Return (X, Y) of the center of cell containing provided text 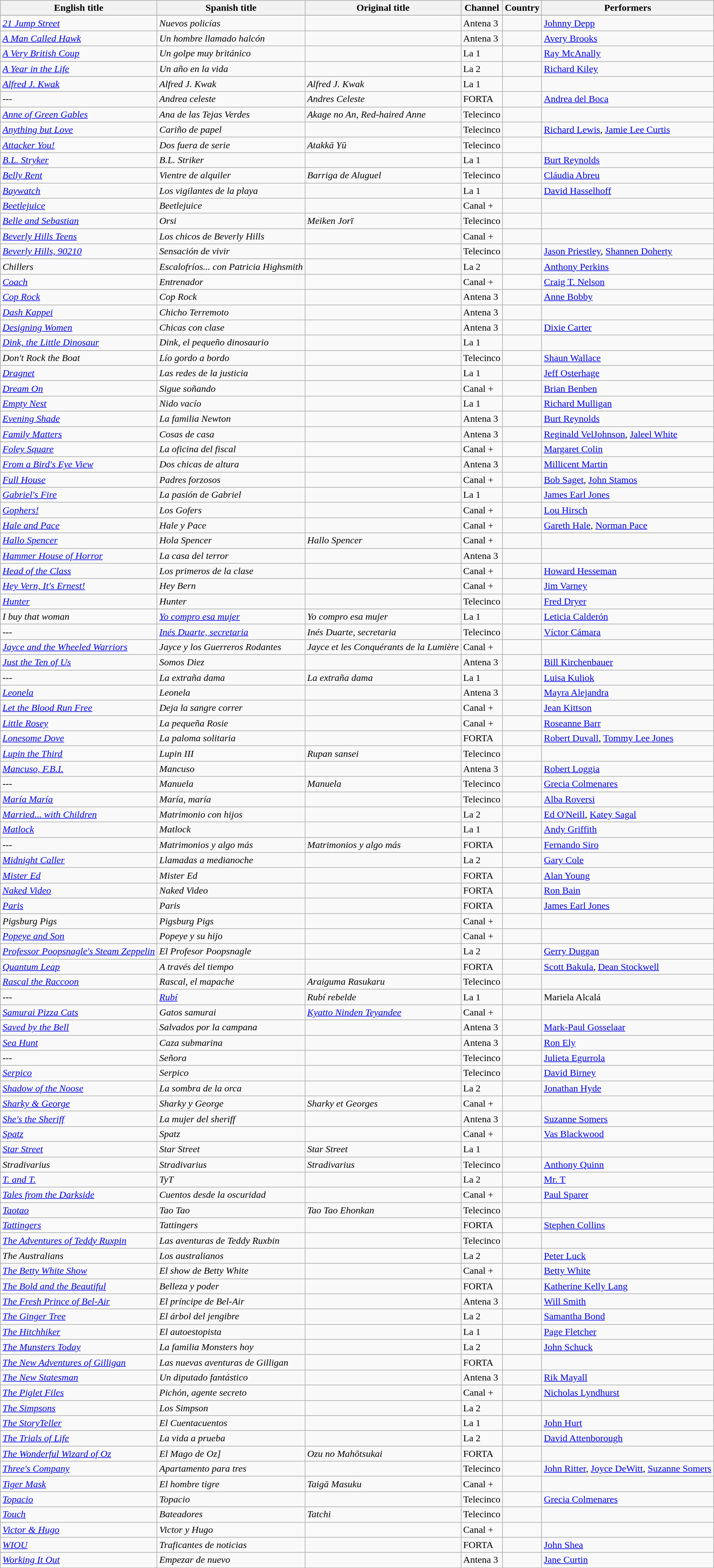
Ron Bain (628, 890)
La mujer del sheriff (231, 1119)
The Australians (79, 1256)
Popeye y su hijo (231, 936)
Ron Ely (628, 1043)
T. and T. (79, 1180)
Jeff Osterhage (628, 373)
Sharky et Georges (383, 1103)
Saved by the Bell (79, 1027)
Taigā Masuku (383, 1484)
Millicent Martin (628, 465)
Rupan sansei (383, 754)
Sharky y George (231, 1103)
Beverly Hills Teens (79, 236)
David Birney (628, 1073)
Hey Bern (231, 586)
Dixie Carter (628, 327)
WIOU (79, 1545)
John Shea (628, 1545)
Nido vacío (231, 403)
Hey Vern, It's Ernest! (79, 586)
Las nuevas aventuras de Gilligan (231, 1362)
Peter Luck (628, 1256)
Scott Bakula, Dean Stockwell (628, 967)
Quantum Leap (79, 967)
John Schuck (628, 1347)
El Mago de Oz] (231, 1454)
Rascal the Raccoon (79, 982)
Working It Out (79, 1560)
Roseanne Barr (628, 723)
Fred Dryer (628, 601)
Nuevos policías (231, 23)
Belly Rent (79, 175)
Little Rosey (79, 723)
Anthony Quinn (628, 1165)
Performers (628, 8)
Spanish title (231, 8)
El show de Betty White (231, 1271)
Family Matters (79, 434)
A Very British Coup (79, 54)
Jonathan Hyde (628, 1088)
La paloma solitaria (231, 738)
Lonesome Dove (79, 738)
Mancuso, F.B.I. (79, 769)
Tao Tao Ehonkan (383, 1210)
Head of the Class (79, 571)
The Munsters Today (79, 1347)
A través del tiempo (231, 967)
David Hasselhoff (628, 191)
El autoestopista (231, 1332)
Sharky & George (79, 1103)
Dragnet (79, 373)
Katherine Kelly Lang (628, 1286)
Pichón, agente secreto (231, 1392)
Sigue soñando (231, 388)
Designing Women (79, 327)
Leticia Calderón (628, 616)
Howard Hesseman (628, 571)
Lupin III (231, 754)
Reginald VelJohnson, Jaleel White (628, 434)
Chicas con clase (231, 327)
Robert Duvall, Tommy Lee Jones (628, 738)
Lío gordo a bordo (231, 358)
Will Smith (628, 1301)
TyT (231, 1180)
Los chicos de Beverly Hills (231, 236)
Un diputado fantástico (231, 1377)
Baywatch (79, 191)
Gerry Duggan (628, 952)
Ray McAnally (628, 54)
Suzanne Somers (628, 1119)
Bob Saget, John Stamos (628, 480)
Kyatto Ninden Teyandee (383, 1012)
Stephen Collins (628, 1225)
Richard Kiley (628, 69)
Dink, the Little Dinosaur (79, 343)
Julieta Egurrola (628, 1058)
Dream On (79, 388)
Betty White (628, 1271)
I buy that woman (79, 616)
Victor y Hugo (231, 1530)
John Hurt (628, 1423)
English title (79, 8)
Belleza y poder (231, 1286)
Jayce et les Conquérants de la Lumière (383, 647)
La familia Monsters hoy (231, 1347)
Jayce and the Wheeled Warriors (79, 647)
El príncipe de Bel-Air (231, 1301)
Salvados por la campana (231, 1027)
El Profesor Poopsnagle (231, 952)
Mancuso (231, 769)
Sensación de vivir (231, 251)
La vida a prueba (231, 1438)
Chicho Terremoto (231, 312)
Mark-Paul Gosselaar (628, 1027)
Evening Shade (79, 419)
Caza submarina (231, 1043)
Gophers! (79, 510)
La sombra de la orca (231, 1088)
Coach (79, 282)
Popeye and Son (79, 936)
Las redes de la justicia (231, 373)
Entrenador (231, 282)
El Cuentacuentos (231, 1423)
Victor & Hugo (79, 1530)
Orsi (231, 221)
Víctor Cámara (628, 632)
Dos fuera de serie (231, 145)
Married... with Children (79, 814)
Taotao (79, 1210)
Atakkā Yū (383, 145)
The Fresh Prince of Bel-Air (79, 1301)
Empty Nest (79, 403)
Full House (79, 480)
El hombre tigre (231, 1484)
Dos chicas de altura (231, 465)
A Man Called Hawk (79, 38)
Araiguma Rasukaru (383, 982)
Los Gofers (231, 510)
Country (522, 8)
Page Fletcher (628, 1332)
Ed O'Neill, Katey Sagal (628, 814)
Cláudia Abreu (628, 175)
The New Adventures of Gilligan (79, 1362)
Lou Hirsch (628, 510)
Un año en la vida (231, 69)
The StoryTeller (79, 1423)
Rik Mayall (628, 1377)
María María (79, 799)
Let the Blood Run Free (79, 708)
Anne of Green Gables (79, 114)
Un hombre llamado halcón (231, 38)
Margaret Colin (628, 449)
Cuentos desde la oscuridad (231, 1195)
Un golpe muy británico (231, 54)
Empezar de nuevo (231, 1560)
Gareth Hale, Norman Pace (628, 525)
Tiger Mask (79, 1484)
Jean Kittson (628, 708)
Los australianos (231, 1256)
Dash Kappei (79, 312)
Akage no An, Red-haired Anne (383, 114)
La oficina del fiscal (231, 449)
Richard Mulligan (628, 403)
B.L. Stryker (79, 160)
Señora (231, 1058)
Foley Square (79, 449)
Padres forzosos (231, 480)
Dink, el pequeño dinosaurio (231, 343)
Don't Rock the Boat (79, 358)
The New Statesman (79, 1377)
Fernando Siro (628, 845)
The Trials of Life (79, 1438)
The Simpsons (79, 1408)
Alba Roversi (628, 799)
B.L. Striker (231, 160)
Anthony Perkins (628, 267)
Alan Young (628, 875)
Mayra Alejandra (628, 693)
Los vigilantes de la playa (231, 191)
Craig T. Nelson (628, 282)
Matrimonio con hijos (231, 814)
Hale y Pace (231, 525)
From a Bird's Eye View (79, 465)
Ana de las Tejas Verdes (231, 114)
21 Jump Street (79, 23)
El árbol del jengibre (231, 1317)
Apartamento para tres (231, 1469)
Andrea celeste (231, 99)
Hola Spencer (231, 541)
Touch (79, 1514)
La pequeña Rosie (231, 723)
Vientre de alquiler (231, 175)
Samantha Bond (628, 1317)
Mr. T (628, 1180)
Jayce y los Guerreros Rodantes (231, 647)
Brian Benben (628, 388)
Traficantes de noticias (231, 1545)
Belle and Sebastian (79, 221)
Sea Hunt (79, 1043)
Bateadores (231, 1514)
Chillers (79, 267)
Anything but Love (79, 130)
Three's Company (79, 1469)
Jane Curtin (628, 1560)
Avery Brooks (628, 38)
John Ritter, Joyce DeWitt, Suzanne Somers (628, 1469)
The Hitchhiker (79, 1332)
Shadow of the Noose (79, 1088)
She's the Sheriff (79, 1119)
La pasión de Gabriel (231, 495)
Gary Cole (628, 860)
Cariño de papel (231, 130)
Gabriel's Fire (79, 495)
Samurai Pizza Cats (79, 1012)
Rubí rebelde (383, 997)
Paul Sparer (628, 1195)
The Bold and the Beautiful (79, 1286)
Hale and Pace (79, 525)
Deja la sangre correr (231, 708)
Las aventuras de Teddy Ruxbin (231, 1241)
Hammer House of Horror (79, 556)
A Year in the Life (79, 69)
The Betty White Show (79, 1271)
Cosas de casa (231, 434)
Original title (383, 8)
Ozu no Mahōtsukai (383, 1454)
Escalofríos... con Patricia Highsmith (231, 267)
María, maría (231, 799)
Rascal, el mapache (231, 982)
La familia Newton (231, 419)
Barriga de Aluguel (383, 175)
The Piglet Files (79, 1392)
Shaun Wallace (628, 358)
Los primeros de la clase (231, 571)
Jim Varney (628, 586)
Andrea del Boca (628, 99)
The Adventures of Teddy Ruxpin (79, 1241)
Llamadas a medianoche (231, 860)
Johnny Depp (628, 23)
La casa del terror (231, 556)
Bill Kirchenbauer (628, 662)
Channel (482, 8)
Midnight Caller (79, 860)
The Wonderful Wizard of Oz (79, 1454)
Just the Ten of Us (79, 662)
David Attenborough (628, 1438)
Meiken Jorī (383, 221)
Tatchi (383, 1514)
Robert Loggia (628, 769)
Rubí (231, 997)
Nicholas Lyndhurst (628, 1392)
Beverly Hills, 90210 (79, 251)
Anne Bobby (628, 297)
Jason Priestley, Shannen Doherty (628, 251)
Gatos samurai (231, 1012)
Andres Celeste (383, 99)
Luisa Kuliok (628, 678)
Lupin the Third (79, 754)
Los Simpson (231, 1408)
Andy Griffith (628, 830)
Tales from the Darkside (79, 1195)
Somos Diez (231, 662)
Attacker You! (79, 145)
Vas Blackwood (628, 1134)
Tao Tao (231, 1210)
Mariela Alcalá (628, 997)
Professor Poopsnagle's Steam Zeppelin (79, 952)
The Ginger Tree (79, 1317)
Richard Lewis, Jamie Lee Curtis (628, 130)
